Identify which cell holds the provided text, then report its (X, Y) central coordinate. 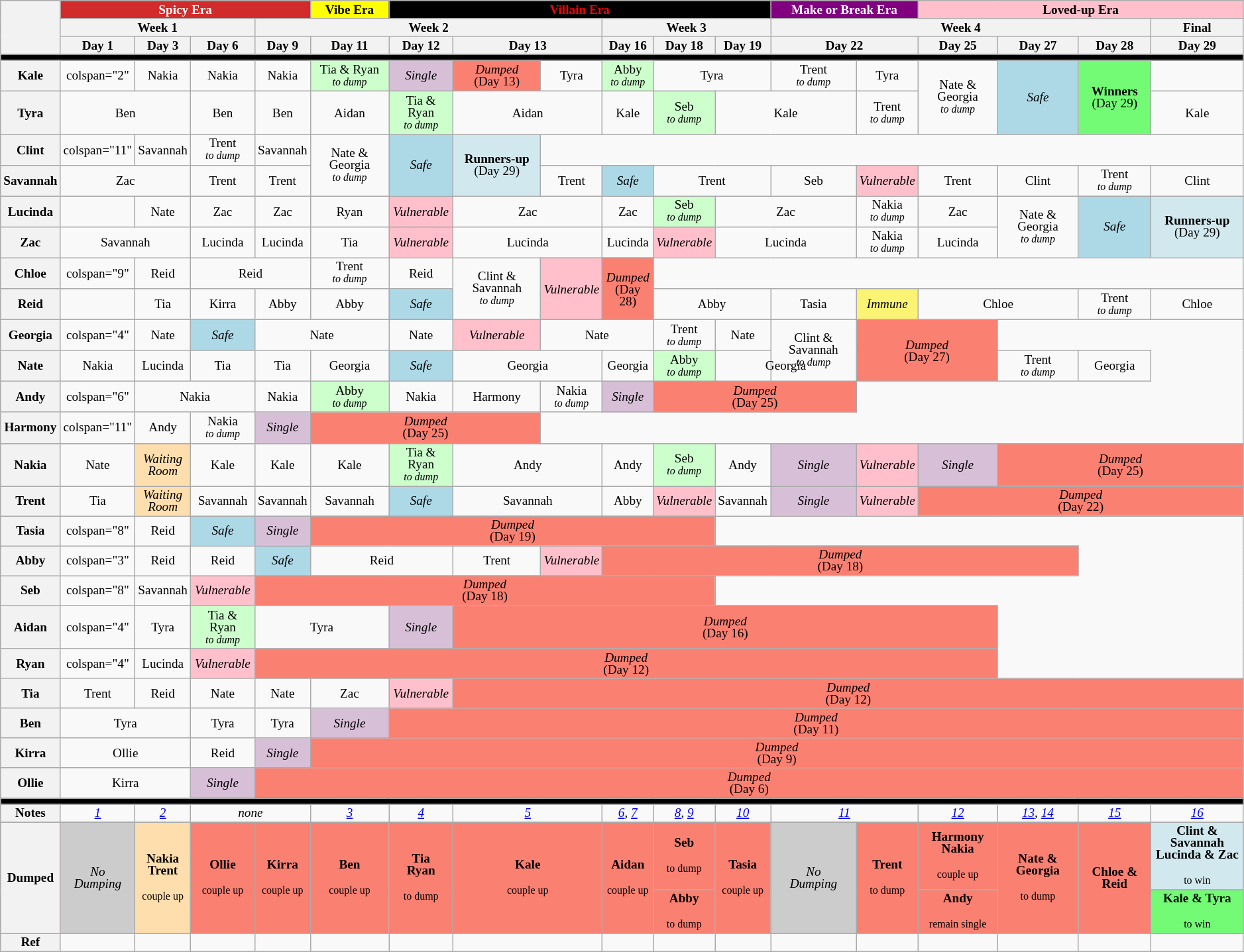
Immune (887, 305)
Loved-up Era (1080, 9)
3 (350, 812)
Day 22 (844, 45)
8, 9 (684, 812)
10 (743, 812)
Day 27 (1038, 45)
Winners(Day 29) (1115, 97)
11 (844, 812)
Dumped(Day 9) (777, 753)
Final (1197, 28)
Dumped(Day 16) (725, 627)
Dumped(Day 27) (927, 350)
Dumped(Day 28) (628, 289)
colspan="3" (98, 560)
Notes (30, 812)
Andyremain single (958, 912)
13, 14 (1038, 812)
Day 3 (163, 45)
Day 1 (98, 45)
colspan="6" (98, 397)
Clint & SavannahLucinda & Zacto win (1197, 856)
12 (958, 812)
Day 29 (1197, 45)
Dumped(Day 19) (513, 531)
6, 7 (628, 812)
Day 11 (350, 45)
Kale & Tyrato win (1197, 912)
Week 4 (961, 28)
Day 13 (528, 45)
colspan="9" (98, 273)
NakiaTrentcouple up (163, 878)
Dumped (30, 878)
Week 3 (687, 28)
Dumped(Day 22) (1080, 501)
1 (98, 812)
Kalecouple up (528, 878)
Dumped(Day 13) (497, 76)
Day 16 (628, 45)
HarmonyNakiacouple up (958, 856)
Dumped(Day 11) (817, 723)
Dumped(Day 6) (749, 783)
Day 25 (958, 45)
none (251, 812)
Day 18 (684, 45)
Villain Era (580, 9)
Week 1 (158, 28)
Kirracouple up (282, 878)
Chloe & Reid (1115, 878)
Vibe Era (350, 9)
TiaRyanto dump (422, 878)
Day 28 (1115, 45)
Day 19 (743, 45)
Tasiacouple up (743, 878)
Day 6 (223, 45)
Olliecouple up (223, 878)
Aidancouple up (628, 878)
Week 2 (428, 28)
colspan="2" (98, 76)
16 (1197, 812)
Bencouple up (350, 878)
Ref (30, 942)
15 (1115, 812)
Make or Break Era (844, 9)
2 (163, 812)
Spicy Era (186, 9)
4 (422, 812)
Day 9 (282, 45)
Day 12 (422, 45)
5 (528, 812)
